Detect which cell encompasses the target text, then output its [x, y] center coordinate. 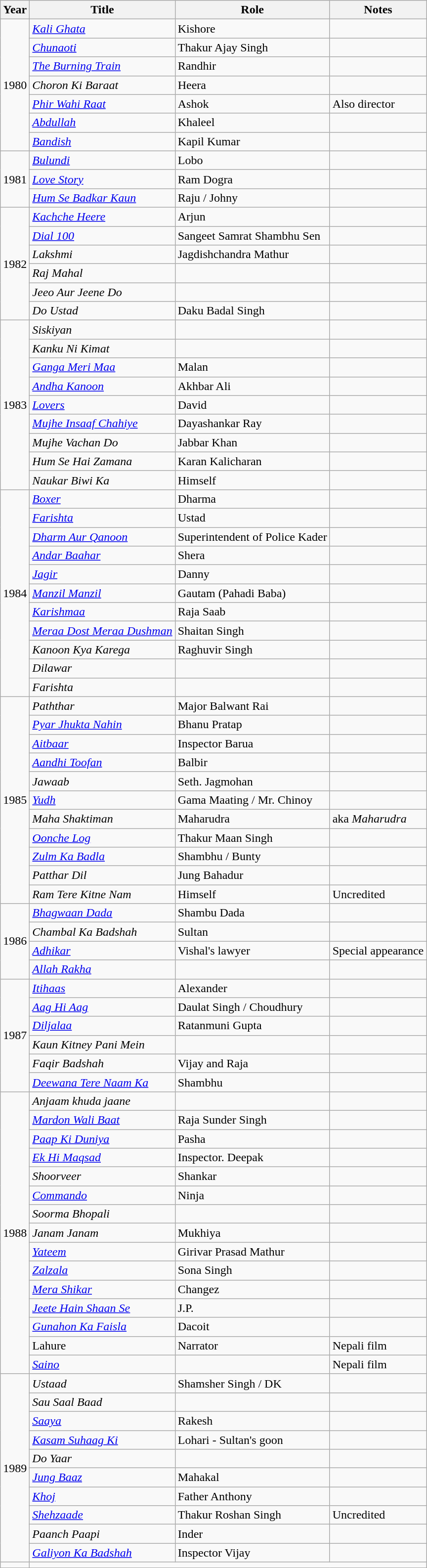
Mukhiya [252, 1233]
Zalzala [102, 1270]
Janam Janam [102, 1233]
Heera [252, 85]
Raja Sunder Singh [252, 1120]
Dharm Aur Qanoon [102, 536]
Jagdishchandra Mathur [252, 255]
Commando [102, 1195]
Ek Hi Maqsad [102, 1158]
Vijay and Raja [252, 1063]
Lahure [102, 1346]
David [252, 405]
Shamsher Singh / DK [252, 1383]
Aag Hi Aag [102, 1007]
Thakur Maan Singh [252, 838]
Kasam Suhaag Ki [102, 1440]
Yudh [102, 800]
J.P. [252, 1308]
Manzil Manzil [102, 593]
Meraa Dost Meraa Dushman [102, 631]
Dayashankar Ray [252, 424]
Narrator [252, 1346]
Kaun Kitney Pani Mein [102, 1045]
Maha Shaktiman [102, 819]
Shoorveer [102, 1176]
Mujhe Insaaf Chahiye [102, 424]
Malan [252, 367]
Sultan [252, 932]
Daulat Singh / Choudhury [252, 1007]
Randhir [252, 66]
Danny [252, 574]
Father Anthony [252, 1496]
Kapil Kumar [252, 141]
Boxer [102, 499]
Abdullah [102, 123]
Major Balwant Rai [252, 706]
Bhagwaan Dada [102, 913]
Raghuvir Singh [252, 650]
Zulm Ka Badla [102, 857]
Seth. Jagmohan [252, 781]
The Burning Train [102, 66]
Jagir [102, 574]
Lovers [102, 405]
Shambhu [252, 1082]
Shambu Dada [252, 913]
Ratanmuni Gupta [252, 1026]
1987 [15, 1035]
Balbir [252, 762]
Kanoon Kya Karega [102, 650]
Ganga Meri Maa [102, 367]
Thakur Ajay Singh [252, 47]
Lakshmi [102, 255]
Kishore [252, 29]
Inspector Barua [252, 743]
Inder [252, 1534]
Saino [102, 1364]
Daku Badal Singh [252, 311]
Lobo [252, 160]
Gunahon Ka Faisla [102, 1327]
Girivar Prasad Mathur [252, 1252]
Khoj [102, 1496]
Chunaoti [102, 47]
Inspector Vijay [252, 1553]
Dilawar [102, 668]
Soorma Bhopali [102, 1214]
Aandhi Toofan [102, 762]
Maharudra [252, 819]
1989 [15, 1468]
Phir Wahi Raat [102, 104]
Ashok [252, 104]
Oonche Log [102, 838]
Choron Ki Baraat [102, 85]
Paap Ki Duniya [102, 1138]
Kali Ghata [102, 29]
Naukar Biwi Ka [102, 480]
Mera Shikar [102, 1289]
Saaya [102, 1421]
Love Story [102, 179]
Dial 100 [102, 236]
Do Ustad [102, 311]
Thakur Roshan Singh [252, 1515]
Karan Kalicharan [252, 461]
Do Yaar [102, 1459]
Bhanu Pratap [252, 725]
Bandish [102, 141]
Changez [252, 1289]
1988 [15, 1233]
Chambal Ka Badshah [102, 932]
Gama Maating / Mr. Chinoy [252, 800]
Pyar Jhukta Nahin [102, 725]
1985 [15, 800]
Shaitan Singh [252, 631]
Sona Singh [252, 1270]
1983 [15, 405]
Paanch Paapi [102, 1534]
Also director [378, 104]
Shehzaade [102, 1515]
Rakesh [252, 1421]
Galiyon Ka Badshah [102, 1553]
Andar Baahar [102, 556]
Allah Rakha [102, 969]
1984 [15, 593]
Siskiyan [102, 330]
Shankar [252, 1176]
Raja Saab [252, 612]
Notes [378, 10]
Mujhe Vachan Do [102, 442]
Ram Tere Kitne Nam [102, 894]
1982 [15, 263]
Jawaab [102, 781]
Khaleel [252, 123]
Sau Saal Baad [102, 1402]
Paththar [102, 706]
Akhbar Ali [252, 386]
Bulundi [102, 160]
Patthar Dil [102, 875]
Title [102, 10]
aka Maharudra [378, 819]
1981 [15, 179]
Alexander [252, 988]
Jung Bahadur [252, 875]
1986 [15, 941]
Arjun [252, 217]
Ninja [252, 1195]
Lohari - Sultan's goon [252, 1440]
Yateem [102, 1252]
Deewana Tere Naam Ka [102, 1082]
Anjaam khuda jaane [102, 1101]
Vishal's lawyer [252, 951]
Ustaad [102, 1383]
Inspector. Deepak [252, 1158]
Year [15, 10]
Dacoit [252, 1327]
Jeeo Aur Jeene Do [102, 292]
Itihaas [102, 988]
Gautam (Pahadi Baba) [252, 593]
1980 [15, 85]
Faqir Badshah [102, 1063]
Dharma [252, 499]
Adhikar [102, 951]
Jabbar Khan [252, 442]
Hum Se Badkar Kaun [102, 198]
Raj Mahal [102, 273]
Ustad [252, 518]
Hum Se Hai Zamana [102, 461]
Andha Kanoon [102, 386]
Mahakal [252, 1478]
Kachche Heere [102, 217]
Sangeet Samrat Shambhu Sen [252, 236]
Special appearance [378, 951]
Ram Dogra [252, 179]
Role [252, 10]
Shera [252, 556]
Kanku Ni Kimat [102, 348]
Jeete Hain Shaan Se [102, 1308]
Pasha [252, 1138]
Aitbaar [102, 743]
Diljalaa [102, 1026]
Superintendent of Police Kader [252, 536]
Karishmaa [102, 612]
Raju / Johny [252, 198]
Jung Baaz [102, 1478]
Shambhu / Bunty [252, 857]
Mardon Wali Baat [102, 1120]
